Search for the cell housing the specified text and yield its [X, Y] center coordinate. 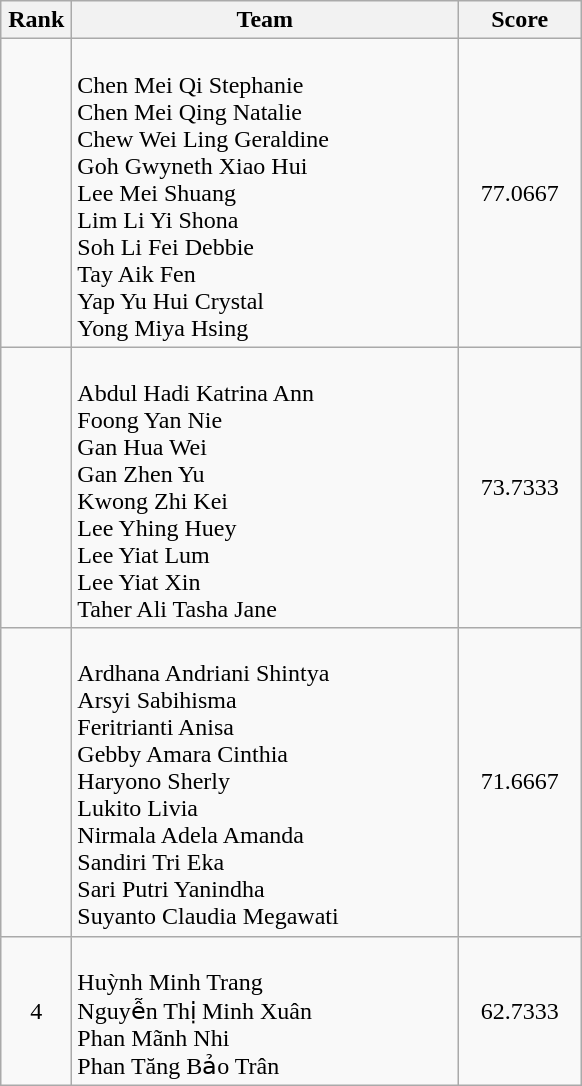
62.7333 [520, 1010]
73.7333 [520, 488]
71.6667 [520, 782]
Abdul Hadi Katrina AnnFoong Yan NieGan Hua WeiGan Zhen YuKwong Zhi KeiLee Yhing HueyLee Yiat LumLee Yiat XinTaher Ali Tasha Jane [265, 488]
Score [520, 20]
77.0667 [520, 193]
Rank [36, 20]
Team [265, 20]
4 [36, 1010]
Huỳnh Minh TrangNguyễn Thị Minh XuânPhan Mãnh NhiPhan Tăng Bảo Trân [265, 1010]
